Determine the [X, Y] coordinate at the center of the cell enclosing the given text.  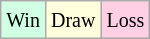
Win [24, 20]
Loss [126, 20]
Draw [72, 20]
